Find where the given text appears and provide that cell's center as [x, y] coordinate. 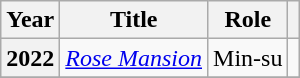
Min-su [248, 58]
Title [134, 20]
Year [30, 20]
2022 [30, 58]
Role [248, 20]
Rose Mansion [134, 58]
